Return the [x, y] coordinate for the center point of the cell that contains the specified text.  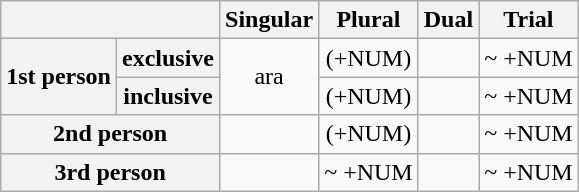
exclusive [168, 58]
3rd person [110, 172]
ara [270, 77]
Singular [270, 20]
2nd person [110, 134]
inclusive [168, 96]
Trial [529, 20]
1st person [59, 77]
Dual [448, 20]
Plural [369, 20]
